Scan for the cell matching the given text and deliver its (x, y) coordinate at center. 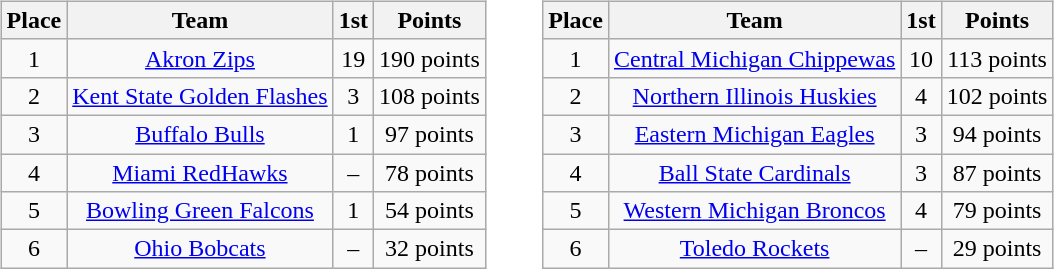
Ohio Bobcats (200, 249)
97 points (430, 134)
87 points (997, 173)
108 points (430, 96)
113 points (997, 58)
54 points (430, 211)
78 points (430, 173)
Buffalo Bulls (200, 134)
Ball State Cardinals (754, 173)
Central Michigan Chippewas (754, 58)
29 points (997, 249)
10 (921, 58)
Western Michigan Broncos (754, 211)
190 points (430, 58)
Kent State Golden Flashes (200, 96)
Bowling Green Falcons (200, 211)
94 points (997, 134)
19 (353, 58)
Akron Zips (200, 58)
Eastern Michigan Eagles (754, 134)
32 points (430, 249)
Northern Illinois Huskies (754, 96)
79 points (997, 211)
Miami RedHawks (200, 173)
Toledo Rockets (754, 249)
102 points (997, 96)
